For the text-containing cell, return its midpoint in [x, y] coordinate format. 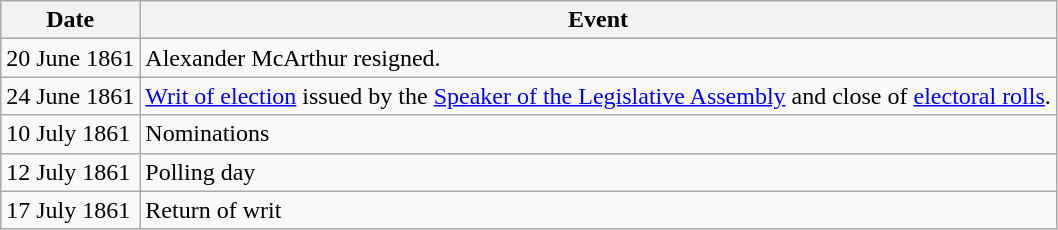
Alexander McArthur resigned. [598, 58]
20 June 1861 [70, 58]
12 July 1861 [70, 172]
Polling day [598, 172]
17 July 1861 [70, 210]
24 June 1861 [70, 96]
Event [598, 20]
Nominations [598, 134]
Writ of election issued by the Speaker of the Legislative Assembly and close of electoral rolls. [598, 96]
Date [70, 20]
Return of writ [598, 210]
10 July 1861 [70, 134]
